Output the (X, Y) coordinate of the center of the cell containing the given text.  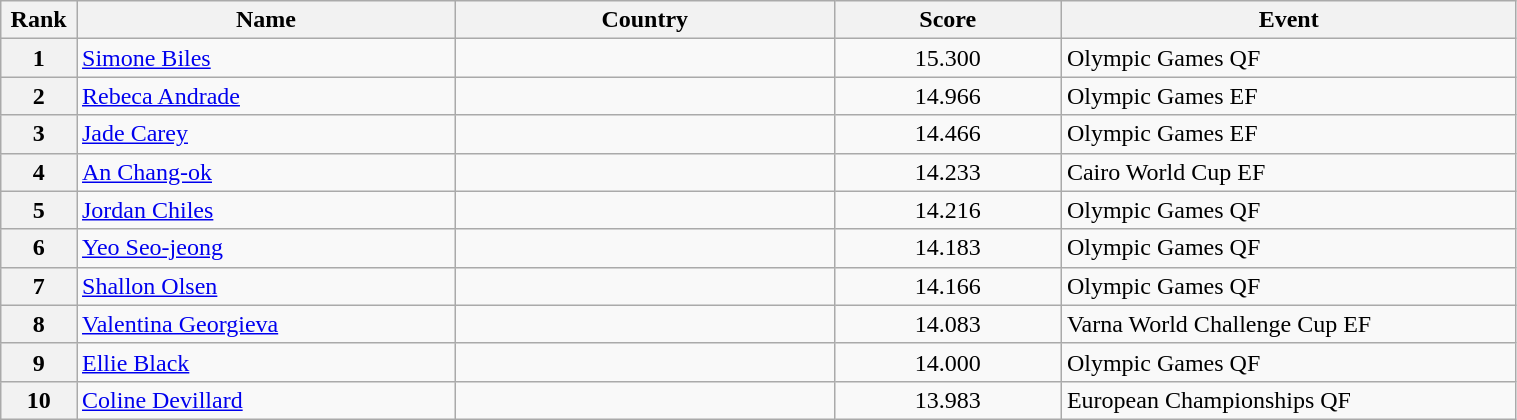
Simone Biles (266, 58)
Rank (39, 20)
European Championships QF (1288, 400)
9 (39, 362)
8 (39, 324)
Coline Devillard (266, 400)
13.983 (948, 400)
2 (39, 96)
An Chang-ok (266, 172)
Name (266, 20)
7 (39, 286)
Varna World Challenge Cup EF (1288, 324)
Valentina Georgieva (266, 324)
Jade Carey (266, 134)
Cairo World Cup EF (1288, 172)
3 (39, 134)
6 (39, 248)
14.083 (948, 324)
14.183 (948, 248)
14.000 (948, 362)
Shallon Olsen (266, 286)
Jordan Chiles (266, 210)
10 (39, 400)
Country (644, 20)
5 (39, 210)
14.166 (948, 286)
14.216 (948, 210)
14.966 (948, 96)
Rebeca Andrade (266, 96)
Score (948, 20)
Event (1288, 20)
14.466 (948, 134)
4 (39, 172)
Yeo Seo-jeong (266, 248)
15.300 (948, 58)
14.233 (948, 172)
1 (39, 58)
Ellie Black (266, 362)
